Detect which cell encompasses the target text, then output its (X, Y) center coordinate. 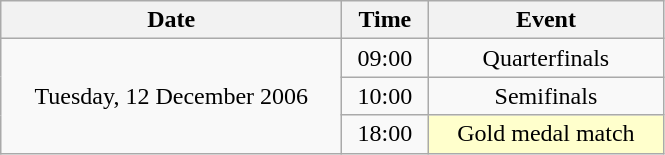
Event (546, 20)
Quarterfinals (546, 58)
Semifinals (546, 96)
Gold medal match (546, 134)
09:00 (385, 58)
Tuesday, 12 December 2006 (172, 96)
10:00 (385, 96)
18:00 (385, 134)
Time (385, 20)
Date (172, 20)
